Output the (x, y) coordinate of the center of the cell containing the given text.  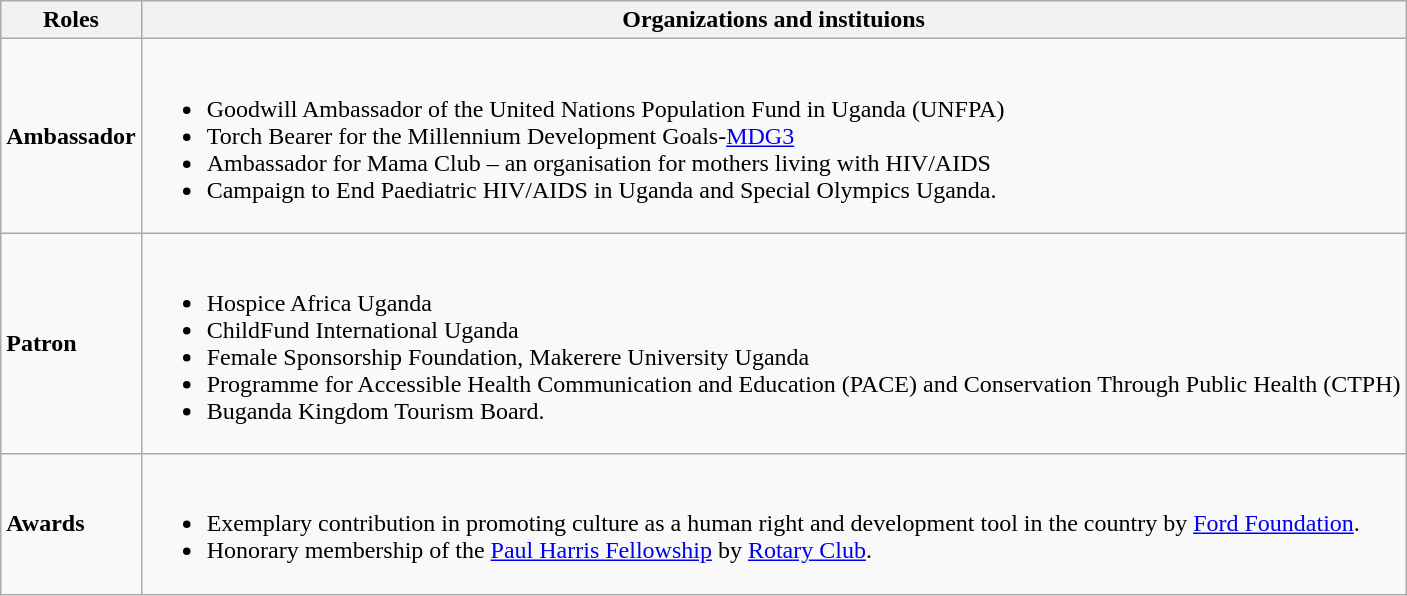
Ambassador (71, 136)
Patron (71, 344)
Organizations and instituions (774, 20)
Roles (71, 20)
Awards (71, 524)
